From the cell containing the given text, extract its center point as [X, Y] coordinate. 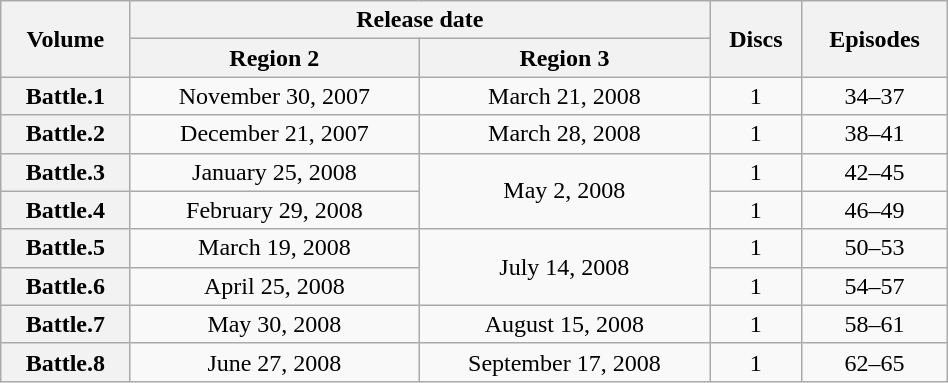
June 27, 2008 [274, 362]
Discs [756, 39]
March 21, 2008 [564, 96]
38–41 [874, 134]
Region 3 [564, 58]
September 17, 2008 [564, 362]
February 29, 2008 [274, 210]
August 15, 2008 [564, 324]
Battle.4 [66, 210]
January 25, 2008 [274, 172]
Region 2 [274, 58]
April 25, 2008 [274, 286]
Battle.8 [66, 362]
November 30, 2007 [274, 96]
March 19, 2008 [274, 248]
Release date [420, 20]
Battle.6 [66, 286]
Battle.5 [66, 248]
July 14, 2008 [564, 267]
Episodes [874, 39]
34–37 [874, 96]
50–53 [874, 248]
Battle.7 [66, 324]
March 28, 2008 [564, 134]
58–61 [874, 324]
Volume [66, 39]
62–65 [874, 362]
Battle.1 [66, 96]
42–45 [874, 172]
54–57 [874, 286]
December 21, 2007 [274, 134]
May 2, 2008 [564, 191]
May 30, 2008 [274, 324]
Battle.2 [66, 134]
Battle.3 [66, 172]
46–49 [874, 210]
